Detect which cell encompasses the target text, then output its [X, Y] center coordinate. 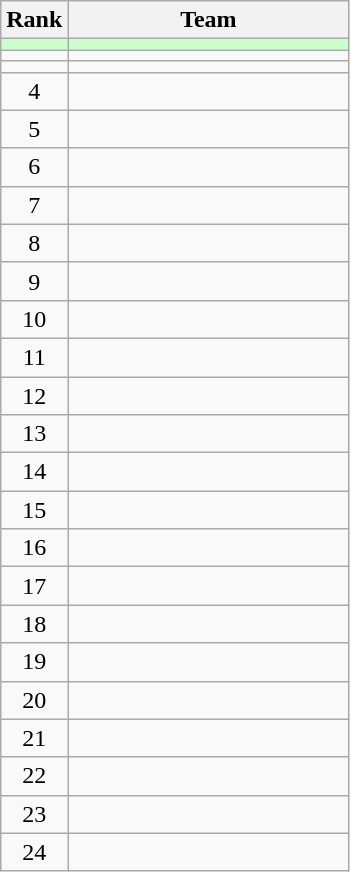
24 [34, 852]
15 [34, 510]
7 [34, 205]
10 [34, 319]
12 [34, 395]
21 [34, 738]
11 [34, 357]
8 [34, 243]
4 [34, 91]
5 [34, 129]
20 [34, 700]
19 [34, 662]
17 [34, 586]
6 [34, 167]
16 [34, 548]
14 [34, 472]
9 [34, 281]
13 [34, 434]
23 [34, 814]
Rank [34, 20]
18 [34, 624]
22 [34, 776]
Team [208, 20]
